Scan for the cell matching the given text and deliver its [X, Y] coordinate at center. 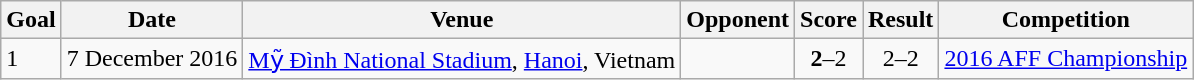
Mỹ Đình National Stadium, Hanoi, Vietnam [462, 59]
Competition [1066, 20]
Venue [462, 20]
Score [829, 20]
Result [900, 20]
Goal [31, 20]
Opponent [738, 20]
7 December 2016 [152, 59]
Date [152, 20]
1 [31, 59]
2016 AFF Championship [1066, 59]
